Capture the cell that displays the provided text and extract its [X, Y] central coordinate. 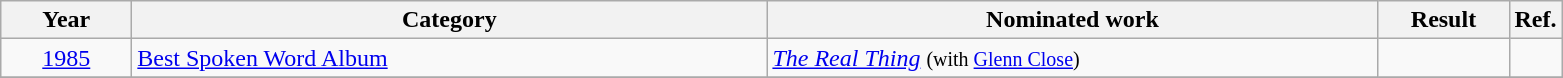
Nominated work [1072, 20]
Category [450, 20]
1985 [66, 58]
Year [66, 20]
Best Spoken Word Album [450, 58]
Ref. [1536, 20]
Result [1444, 20]
The Real Thing (with Glenn Close) [1072, 58]
